Output the [X, Y] coordinate of the center of the cell containing the given text.  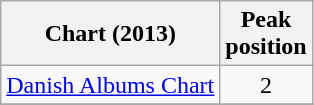
Peakposition [266, 34]
Chart (2013) [110, 34]
2 [266, 85]
Danish Albums Chart [110, 85]
